Identify which cell holds the provided text, then report its [X, Y] central coordinate. 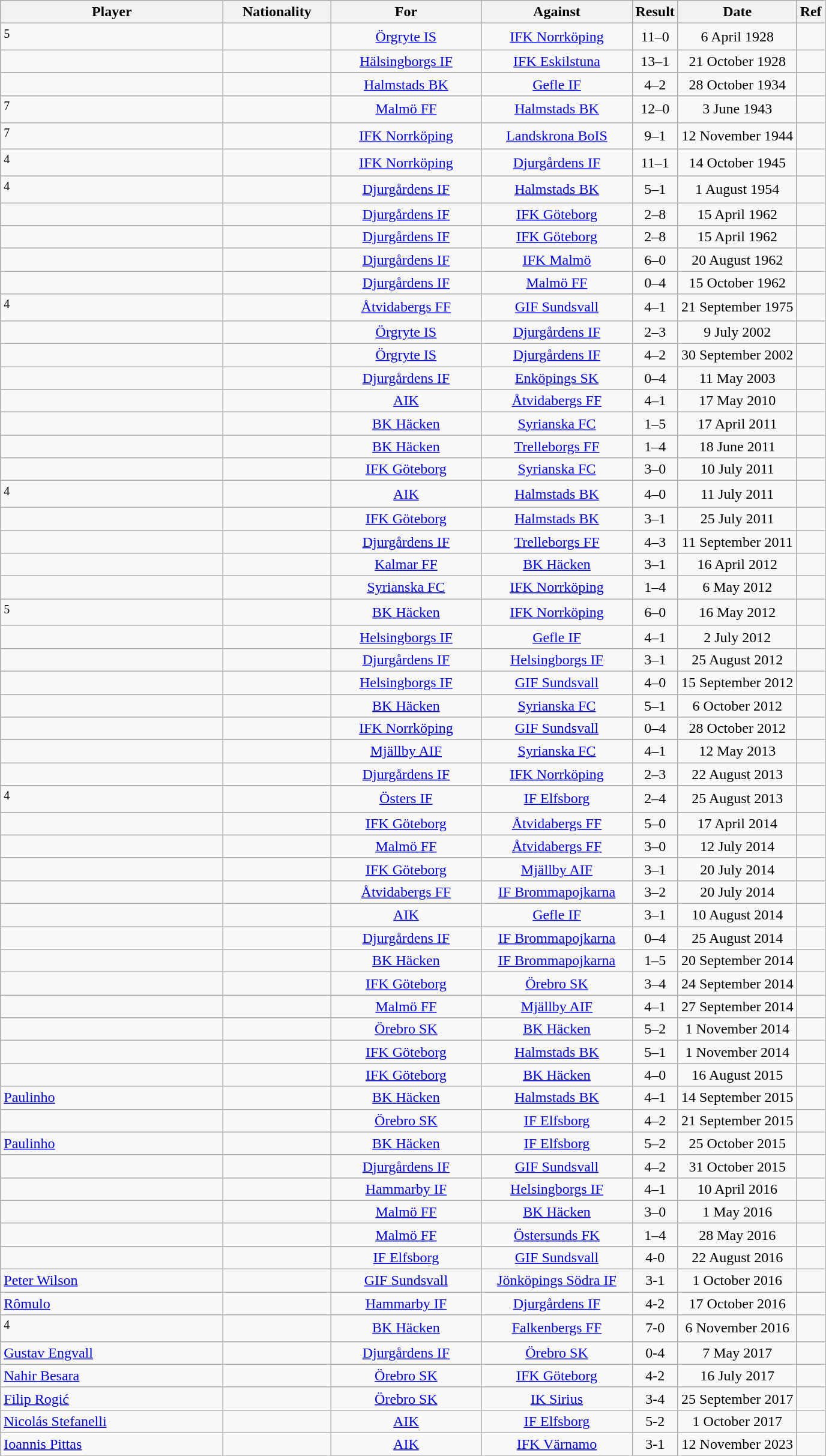
21 September 1975 [737, 307]
7-0 [655, 1329]
4–3 [655, 542]
3 June 1943 [737, 109]
Jönköpings Södra IF [557, 1281]
11 July 2011 [737, 495]
IK Sirius [557, 1398]
25 August 2014 [737, 938]
16 July 2017 [737, 1376]
12–0 [655, 109]
Östersunds FK [557, 1235]
12 November 2023 [737, 1444]
Filip Rogić [112, 1398]
3–2 [655, 892]
17 May 2010 [737, 401]
Gustav Engvall [112, 1353]
22 August 2016 [737, 1257]
14 October 1945 [737, 163]
17 April 2014 [737, 823]
18 June 2011 [737, 447]
4-0 [655, 1257]
Date [737, 12]
21 October 1928 [737, 61]
6 May 2012 [737, 588]
5-2 [655, 1421]
1 August 1954 [737, 190]
Against [557, 12]
Enköpings SK [557, 378]
15 October 1962 [737, 283]
Result [655, 12]
25 July 2011 [737, 519]
14 September 2015 [737, 1098]
17 April 2011 [737, 424]
1 May 2016 [737, 1212]
17 October 2016 [737, 1304]
Landskrona BoIS [557, 136]
5–0 [655, 823]
For [406, 12]
10 August 2014 [737, 915]
6 April 1928 [737, 37]
0-4 [655, 1353]
1 October 2017 [737, 1421]
6 November 2016 [737, 1329]
16 August 2015 [737, 1075]
Nationality [277, 12]
Ref [810, 12]
1 October 2016 [737, 1281]
IFK Eskilstuna [557, 61]
3-4 [655, 1398]
24 September 2014 [737, 984]
27 September 2014 [737, 1006]
2–4 [655, 799]
11–0 [655, 37]
20 August 1962 [737, 260]
28 October 2012 [737, 729]
Peter Wilson [112, 1281]
25 October 2015 [737, 1143]
Hälsingborgs IF [406, 61]
IFK Malmö [557, 260]
20 September 2014 [737, 961]
28 October 1934 [737, 84]
6 October 2012 [737, 705]
7 May 2017 [737, 1353]
12 May 2013 [737, 751]
Falkenbergs FF [557, 1329]
22 August 2013 [737, 774]
21 September 2015 [737, 1121]
13–1 [655, 61]
11–1 [655, 163]
Player [112, 12]
Östers IF [406, 799]
25 August 2012 [737, 660]
31 October 2015 [737, 1166]
10 April 2016 [737, 1189]
3–4 [655, 984]
11 September 2011 [737, 542]
12 November 1944 [737, 136]
25 September 2017 [737, 1398]
15 September 2012 [737, 682]
11 May 2003 [737, 378]
16 May 2012 [737, 612]
30 September 2002 [737, 355]
10 July 2011 [737, 469]
Kalmar FF [406, 565]
Nahir Besara [112, 1376]
16 April 2012 [737, 565]
Ioannis Pittas [112, 1444]
12 July 2014 [737, 846]
Nicolás Stefanelli [112, 1421]
9–1 [655, 136]
Rômulo [112, 1304]
9 July 2002 [737, 332]
2 July 2012 [737, 637]
25 August 2013 [737, 799]
28 May 2016 [737, 1235]
IFK Värnamo [557, 1444]
